For the text-containing cell, return its midpoint in [x, y] coordinate format. 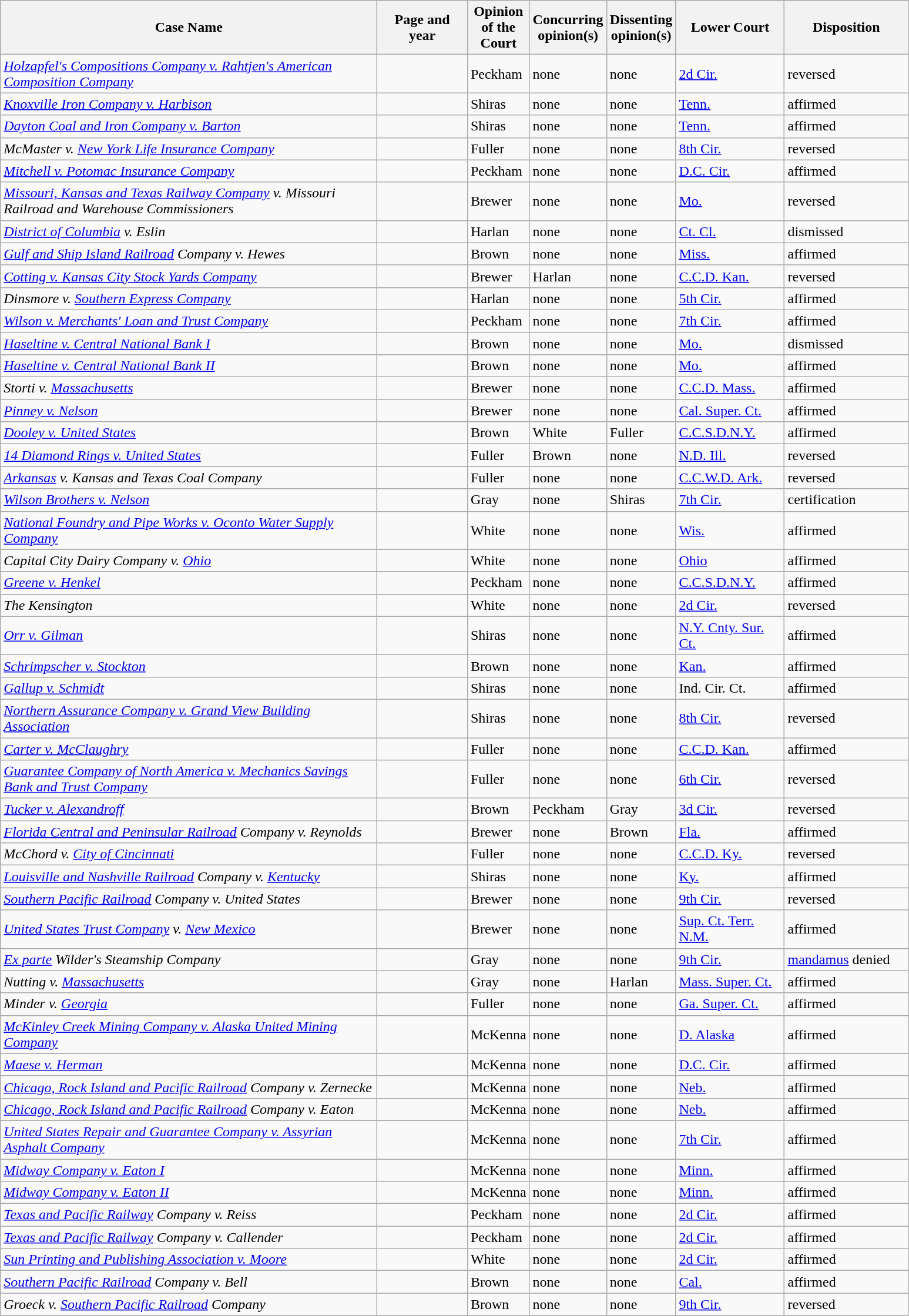
Gallup v. Schmidt [189, 688]
Ky. [730, 877]
Texas and Pacific Railway Company v. Callender [189, 1237]
Northern Assurance Company v. Grand View Building Association [189, 718]
Case Name [189, 28]
Sun Printing and Publishing Association v. Moore [189, 1260]
Page and year [422, 28]
Tucker v. Alexandroff [189, 810]
Florida Central and Peninsular Railroad Company v. Reynolds [189, 832]
Nutting v. Massachusetts [189, 982]
Storti v. Massachusetts [189, 388]
National Foundry and Pipe Works v. Oconto Water Supply Company [189, 530]
Schrimpscher v. Stockton [189, 666]
N.D. Ill. [730, 455]
McMaster v. New York Life Insurance Company [189, 149]
Chicago, Rock Island and Pacific Railroad Company v. Zernecke [189, 1087]
Disposition [846, 28]
Knoxville Iron Company v. Harbison [189, 104]
Holzapfel's Compositions Company v. Rahtjen's American Composition Company [189, 74]
Southern Pacific Railroad Company v. Bell [189, 1282]
Mass. Super. Ct. [730, 982]
Carter v. McClaughry [189, 749]
Fla. [730, 832]
Kan. [730, 666]
D. Alaska [730, 1034]
Maese v. Herman [189, 1065]
Ohio [730, 560]
Dinsmore v. Southern Express Company [189, 298]
Groeck v. Southern Pacific Railroad Company [189, 1304]
Minder v. Georgia [189, 1004]
Dooley v. United States [189, 433]
Capital City Dairy Company v. Ohio [189, 560]
Wilson v. Merchants' Loan and Trust Company [189, 321]
Midway Company v. Eaton I [189, 1170]
Guarantee Company of North America v. Mechanics Savings Bank and Trust Company [189, 779]
Pinney v. Nelson [189, 411]
Arkansas v. Kansas and Texas Coal Company [189, 478]
Orr v. Gilman [189, 636]
5th Cir. [730, 298]
McChord v. City of Cincinnati [189, 854]
Dayton Coal and Iron Company v. Barton [189, 126]
McKinley Creek Mining Company v. Alaska United Mining Company [189, 1034]
Ga. Super. Ct. [730, 1004]
Greene v. Henkel [189, 583]
Miss. [730, 254]
Missouri, Kansas and Texas Railway Company v. Missouri Railroad and Warehouse Commissioners [189, 201]
Mitchell v. Potomac Insurance Company [189, 171]
Cal. [730, 1282]
Ind. Cir. Ct. [730, 688]
United States Repair and Guarantee Company v. Assyrian Asphalt Company [189, 1140]
The Kensington [189, 605]
United States Trust Company v. New Mexico [189, 929]
Chicago, Rock Island and Pacific Railroad Company v. Eaton [189, 1109]
Lower Court [730, 28]
Cotting v. Kansas City Stock Yards Company [189, 276]
Opinion of the Court [498, 28]
District of Columbia v. Eslin [189, 231]
mandamus denied [846, 959]
Wis. [730, 530]
C.C.W.D. Ark. [730, 478]
6th Cir. [730, 779]
Southern Pacific Railroad Company v. United States [189, 899]
N.Y. Cnty. Sur. Ct. [730, 636]
C.C.D. Mass. [730, 388]
Ct. Cl. [730, 231]
Sup. Ct. Terr. N.M. [730, 929]
Cal. Super. Ct. [730, 411]
Wilson Brothers v. Nelson [189, 500]
Texas and Pacific Railway Company v. Reiss [189, 1215]
Louisville and Nashville Railroad Company v. Kentucky [189, 877]
14 Diamond Rings v. United States [189, 455]
certification [846, 500]
C.C.D. Ky. [730, 854]
Concurring opinion(s) [568, 28]
Haseltine v. Central National Bank II [189, 366]
Dissenting opinion(s) [641, 28]
Midway Company v. Eaton II [189, 1193]
Ex parte Wilder's Steamship Company [189, 959]
Haseltine v. Central National Bank I [189, 344]
Gulf and Ship Island Railroad Company v. Hewes [189, 254]
3d Cir. [730, 810]
